For the text-containing cell, return its midpoint in (x, y) coordinate format. 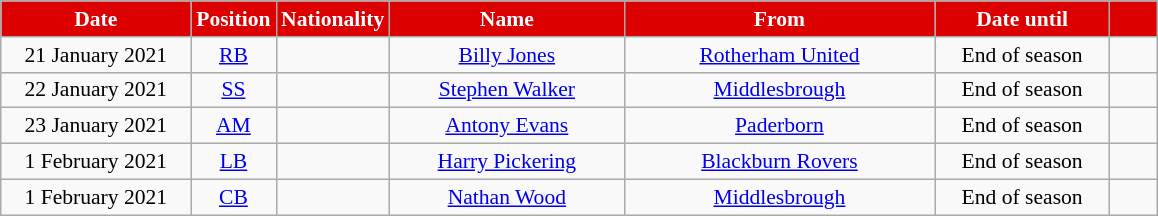
Position (234, 19)
SS (234, 90)
23 January 2021 (96, 126)
RB (234, 55)
22 January 2021 (96, 90)
Name (506, 19)
Billy Jones (506, 55)
21 January 2021 (96, 55)
Antony Evans (506, 126)
Paderborn (779, 126)
Nationality (332, 19)
Rotherham United (779, 55)
LB (234, 162)
Harry Pickering (506, 162)
Nathan Wood (506, 197)
AM (234, 126)
CB (234, 197)
Date (96, 19)
From (779, 19)
Stephen Walker (506, 90)
Blackburn Rovers (779, 162)
Date until (1022, 19)
